Scan for the cell matching the given text and deliver its (x, y) coordinate at center. 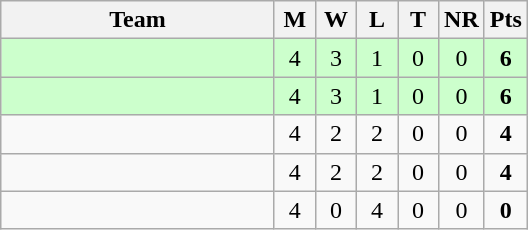
Pts (506, 20)
M (294, 20)
L (376, 20)
Team (138, 20)
NR (462, 20)
W (336, 20)
T (418, 20)
